Search for the cell housing the specified text and yield its [x, y] center coordinate. 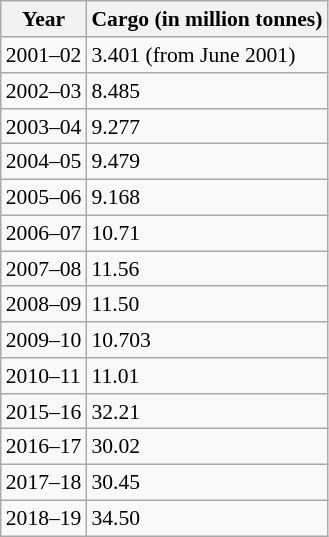
8.485 [206, 91]
10.703 [206, 340]
2001–02 [44, 55]
10.71 [206, 233]
Cargo (in million tonnes) [206, 19]
2018–19 [44, 518]
11.56 [206, 269]
9.168 [206, 197]
3.401 (from June 2001) [206, 55]
32.21 [206, 411]
2005–06 [44, 197]
11.50 [206, 304]
2006–07 [44, 233]
2007–08 [44, 269]
2017–18 [44, 482]
Year [44, 19]
30.45 [206, 482]
11.01 [206, 376]
2002–03 [44, 91]
2015–16 [44, 411]
2016–17 [44, 447]
2009–10 [44, 340]
34.50 [206, 518]
2008–09 [44, 304]
2003–04 [44, 126]
9.277 [206, 126]
30.02 [206, 447]
9.479 [206, 162]
2010–11 [44, 376]
2004–05 [44, 162]
